For the text-containing cell, return its midpoint in (X, Y) coordinate format. 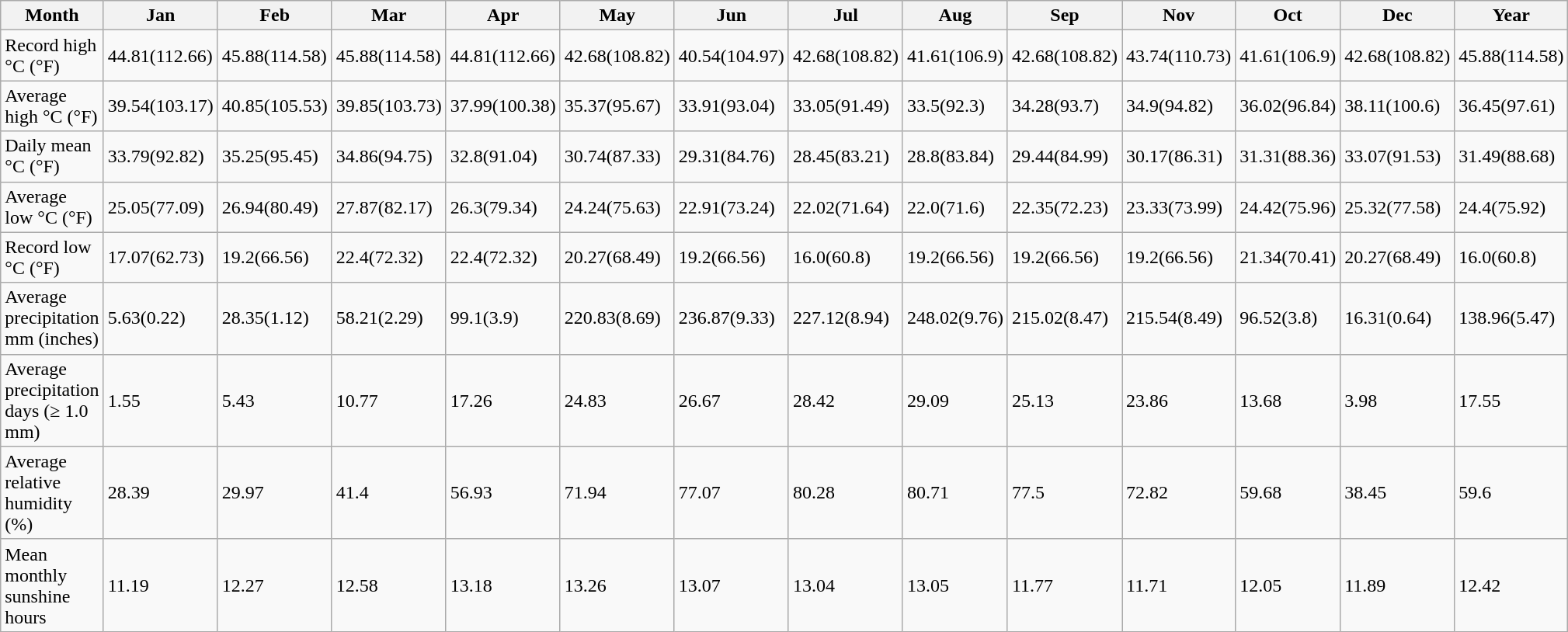
24.24(75.63) (617, 207)
29.31(84.76) (732, 157)
41.4 (388, 492)
72.82 (1179, 492)
23.86 (1179, 401)
13.07 (732, 585)
39.85(103.73) (388, 106)
Average precipitation days (≥ 1.0 mm) (52, 401)
28.39 (160, 492)
11.71 (1179, 585)
31.31(88.36) (1288, 157)
22.91(73.24) (732, 207)
5.63(0.22) (160, 318)
3.98 (1398, 401)
35.37(95.67) (617, 106)
30.17(86.31) (1179, 157)
12.05 (1288, 585)
39.54(103.17) (160, 106)
Daily mean °C (°F) (52, 157)
80.28 (845, 492)
236.87(9.33) (732, 318)
Average high °C (°F) (52, 106)
May (617, 16)
13.18 (503, 585)
16.31(0.64) (1398, 318)
43.74(110.73) (1179, 56)
28.35(1.12) (275, 318)
22.02(71.64) (845, 207)
31.49(88.68) (1511, 157)
40.54(104.97) (732, 56)
220.83(8.69) (617, 318)
38.45 (1398, 492)
Average low °C (°F) (52, 207)
12.42 (1511, 585)
Feb (275, 16)
58.21(2.29) (388, 318)
Dec (1398, 16)
77.5 (1064, 492)
26.67 (732, 401)
11.77 (1064, 585)
Nov (1179, 16)
17.55 (1511, 401)
24.83 (617, 401)
27.87(82.17) (388, 207)
Month (52, 16)
33.79(92.82) (160, 157)
80.71 (955, 492)
22.35(72.23) (1064, 207)
34.86(94.75) (388, 157)
71.94 (617, 492)
59.6 (1511, 492)
21.34(70.41) (1288, 258)
40.85(105.53) (275, 106)
Oct (1288, 16)
Aug (955, 16)
25.05(77.09) (160, 207)
11.89 (1398, 585)
33.05(91.49) (845, 106)
Average precipitation mm (inches) (52, 318)
25.13 (1064, 401)
Average relative humidity (%) (52, 492)
26.3(79.34) (503, 207)
13.68 (1288, 401)
215.02(8.47) (1064, 318)
Year (1511, 16)
28.8(83.84) (955, 157)
29.97 (275, 492)
Mean monthly sunshine hours (52, 585)
99.1(3.9) (503, 318)
Apr (503, 16)
13.04 (845, 585)
10.77 (388, 401)
35.25(95.45) (275, 157)
33.91(93.04) (732, 106)
28.45(83.21) (845, 157)
22.0(71.6) (955, 207)
17.07(62.73) (160, 258)
11.19 (160, 585)
12.27 (275, 585)
248.02(9.76) (955, 318)
25.32(77.58) (1398, 207)
96.52(3.8) (1288, 318)
Sep (1064, 16)
17.26 (503, 401)
Jan (160, 16)
Jul (845, 16)
56.93 (503, 492)
36.02(96.84) (1288, 106)
29.09 (955, 401)
1.55 (160, 401)
26.94(80.49) (275, 207)
Jun (732, 16)
138.96(5.47) (1511, 318)
33.5(92.3) (955, 106)
215.54(8.49) (1179, 318)
Record high °C (°F) (52, 56)
59.68 (1288, 492)
12.58 (388, 585)
24.42(75.96) (1288, 207)
13.05 (955, 585)
29.44(84.99) (1064, 157)
30.74(87.33) (617, 157)
24.4(75.92) (1511, 207)
36.45(97.61) (1511, 106)
Mar (388, 16)
13.26 (617, 585)
77.07 (732, 492)
34.9(94.82) (1179, 106)
32.8(91.04) (503, 157)
23.33(73.99) (1179, 207)
Record low °C (°F) (52, 258)
28.42 (845, 401)
227.12(8.94) (845, 318)
5.43 (275, 401)
33.07(91.53) (1398, 157)
37.99(100.38) (503, 106)
38.11(100.6) (1398, 106)
34.28(93.7) (1064, 106)
